Detect which cell encompasses the target text, then output its [X, Y] center coordinate. 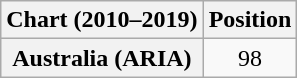
Australia (ARIA) [102, 58]
Chart (2010–2019) [102, 20]
Position [250, 20]
98 [250, 58]
